Determine the [x, y] coordinate at the center of the cell enclosing the given text.  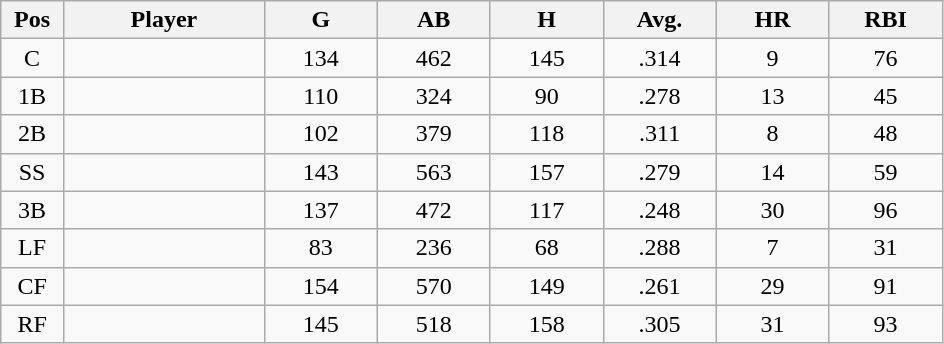
HR [772, 20]
.278 [660, 96]
CF [32, 286]
7 [772, 248]
59 [886, 172]
.288 [660, 248]
48 [886, 134]
158 [546, 324]
Avg. [660, 20]
83 [320, 248]
2B [32, 134]
AB [434, 20]
90 [546, 96]
.311 [660, 134]
91 [886, 286]
RF [32, 324]
68 [546, 248]
462 [434, 58]
563 [434, 172]
45 [886, 96]
518 [434, 324]
110 [320, 96]
149 [546, 286]
9 [772, 58]
.279 [660, 172]
SS [32, 172]
.248 [660, 210]
.261 [660, 286]
1B [32, 96]
76 [886, 58]
324 [434, 96]
134 [320, 58]
.305 [660, 324]
G [320, 20]
RBI [886, 20]
30 [772, 210]
154 [320, 286]
379 [434, 134]
Pos [32, 20]
3B [32, 210]
H [546, 20]
.314 [660, 58]
29 [772, 286]
157 [546, 172]
13 [772, 96]
96 [886, 210]
236 [434, 248]
472 [434, 210]
Player [164, 20]
137 [320, 210]
C [32, 58]
14 [772, 172]
570 [434, 286]
LF [32, 248]
102 [320, 134]
117 [546, 210]
93 [886, 324]
118 [546, 134]
143 [320, 172]
8 [772, 134]
